Extract the (X, Y) coordinate from the center of the cell holding the provided text.  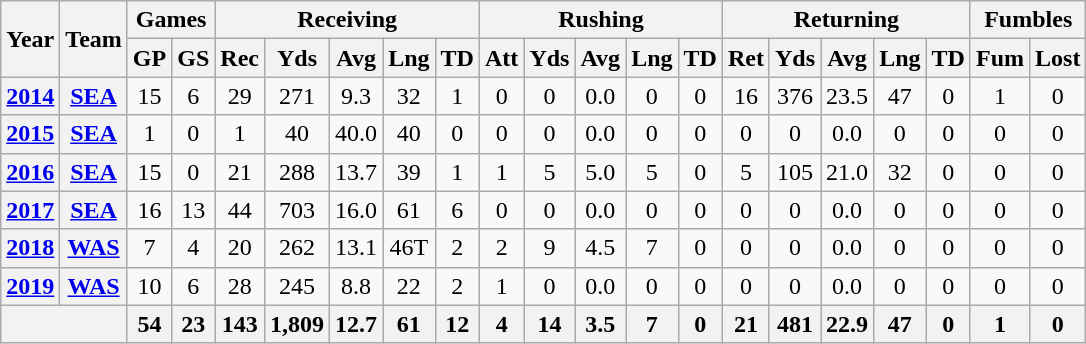
Lost (1058, 58)
105 (794, 172)
4.5 (600, 248)
Games (170, 20)
22 (409, 286)
21.0 (848, 172)
Year (30, 39)
12.7 (356, 324)
Rec (240, 58)
9.3 (356, 96)
Returning (846, 20)
2017 (30, 210)
2018 (30, 248)
Att (501, 58)
13.7 (356, 172)
376 (794, 96)
28 (240, 286)
12 (457, 324)
703 (298, 210)
40.0 (356, 134)
44 (240, 210)
Receiving (348, 20)
5.0 (600, 172)
13.1 (356, 248)
3.5 (600, 324)
54 (149, 324)
16.0 (356, 210)
1,809 (298, 324)
2014 (30, 96)
271 (298, 96)
23.5 (848, 96)
39 (409, 172)
Fumbles (1028, 20)
13 (194, 210)
Fum (1000, 58)
GP (149, 58)
23 (194, 324)
29 (240, 96)
10 (149, 286)
22.9 (848, 324)
Team (94, 39)
8.8 (356, 286)
288 (298, 172)
2016 (30, 172)
481 (794, 324)
20 (240, 248)
2019 (30, 286)
245 (298, 286)
Ret (746, 58)
46T (409, 248)
9 (550, 248)
143 (240, 324)
2015 (30, 134)
262 (298, 248)
Rushing (600, 20)
14 (550, 324)
GS (194, 58)
